Output the [X, Y] coordinate of the center of the cell containing the given text.  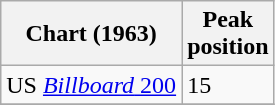
Chart (1963) [92, 34]
Peakposition [228, 34]
15 [228, 85]
US Billboard 200 [92, 85]
